Extract the [X, Y] coordinate from the center of the cell holding the provided text.  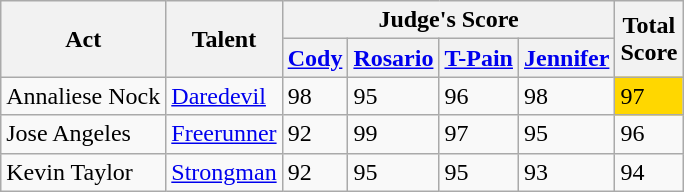
99 [394, 134]
Strongman [224, 172]
TotalScore [649, 39]
Jose Angeles [84, 134]
Rosario [394, 58]
Annaliese Nock [84, 96]
Freerunner [224, 134]
Judge's Score [448, 20]
94 [649, 172]
Act [84, 39]
Cody [315, 58]
T-Pain [479, 58]
93 [567, 172]
Kevin Taylor [84, 172]
Talent [224, 39]
Daredevil [224, 96]
Jennifer [567, 58]
